Determine the (X, Y) coordinate at the center of the cell enclosing the given text.  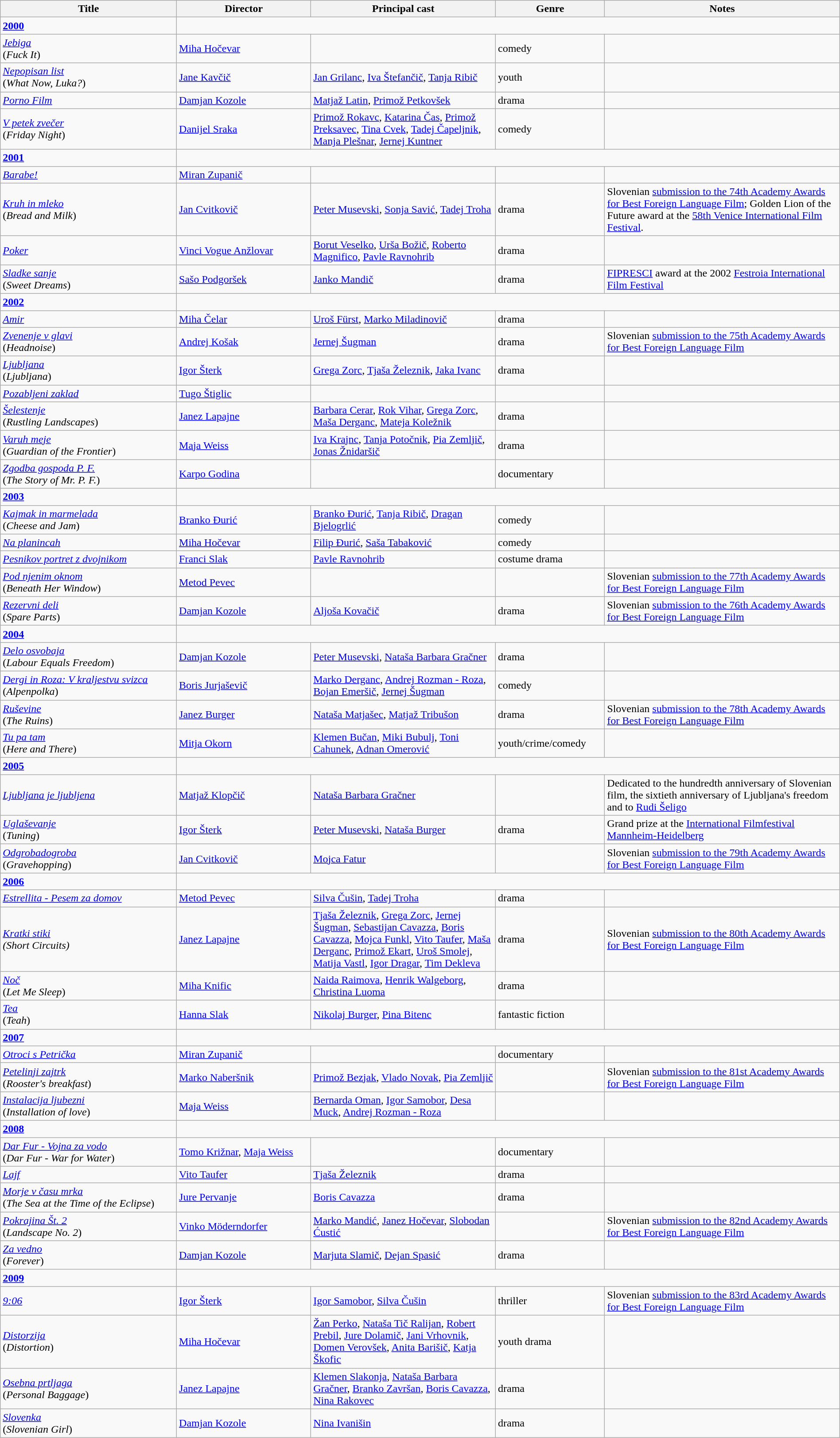
Kratki stiki(Short Circuits) (89, 939)
Noč(Let Me Sleep) (89, 986)
Pod njenim oknom(Beneath Her Window) (89, 582)
Primož Bezjak, Vlado Novak, Pia Zemljič (403, 1077)
2005 (89, 766)
Title (89, 9)
Lajf (89, 1175)
Barabe! (89, 175)
Marko Derganc, Andrej Rozman - Roza, Bojan Emeršič, Jernej Šugman (403, 685)
Jure Pervanje (244, 1197)
Jane Kavčič (244, 77)
Principal cast (403, 9)
Notes (722, 9)
Delo osvobaja(Labour Equals Freedom) (89, 657)
Boris Cavazza (403, 1197)
Grega Zorc, Tjaša Železnik, Jaka Ivanc (403, 370)
Porno Film (89, 100)
Za vedno(Forever) (89, 1255)
Sladke sanje(Sweet Dreams) (89, 279)
Borut Veselko, Urša Božič, Roberto Magnifico, Pavle Ravnohrib (403, 250)
Uglaševanje(Tuning) (89, 830)
9:06 (89, 1301)
Mojca Fatur (403, 859)
Slovenian submission to the 81st Academy Awards for Best Foreign Language Film (722, 1077)
Peter Musevski, Nataša Burger (403, 830)
Marjuta Slamič, Dejan Spasić (403, 1255)
youth/crime/comedy (550, 744)
Uroš Fürst, Marko Miladinovič (403, 319)
Petelinji zajtrk(Rooster's breakfast) (89, 1077)
Bernarda Oman, Igor Samobor, Desa Muck, Andrej Rozman - Roza (403, 1106)
Tu pa tam(Here and There) (89, 744)
Marko Naberšnik (244, 1077)
Silva Čušin, Tadej Troha (403, 898)
Žan Perko, Nataša Tič Ralijan, Robert Prebil, Jure Dolamič, Jani Vrhovnik, Domen Verovšek, Anita Barišič, Katja Škofic (403, 1342)
Iva Krajnc, Tanja Potočnik, Pia Zemljič, Jonas Žnidaršič (403, 445)
Igor Samobor, Silva Čušin (403, 1301)
Jebiga(Fuck It) (89, 49)
Nataša Matjašec, Matjaž Tribušon (403, 714)
Zgodba gospoda P. F.(The Story of Mr. P. F.) (89, 474)
costume drama (550, 559)
Ljubljana(Ljubljana) (89, 370)
Slovenian submission to the 77th Academy Awards for Best Foreign Language Film (722, 582)
Sašo Podgoršek (244, 279)
Tomo Križnar, Maja Weiss (244, 1151)
Ruševine(The Ruins) (89, 714)
Filip Đurić, Saša Tabaković (403, 542)
Klemen Slakonja, Nataša Barbara Gračner, Branko Završan, Boris Cavazza, Nina Rakovec (403, 1388)
Marko Mandić, Janez Hočevar, Slobodan Ćustić (403, 1227)
Slovenian submission to the 78th Academy Awards for Best Foreign Language Film (722, 714)
Franci Slak (244, 559)
Rezervni deli(Spare Parts) (89, 611)
Amir (89, 319)
Miha Knific (244, 986)
youth drama (550, 1342)
2006 (89, 881)
Pesnikov portret z dvojnikom (89, 559)
Branko Đurić, Tanja Ribič, Dragan Bjelogrlić (403, 519)
Slovenka(Slovenian Girl) (89, 1423)
Barbara Cerar, Rok Vihar, Grega Zorc, Maša Derganc, Mateja Koležnik (403, 417)
Aljoša Kovačič (403, 611)
Slovenian submission to the 79th Academy Awards for Best Foreign Language Film (722, 859)
2003 (89, 497)
Primož Rokavc, Katarina Čas, Primož Preksavec, Tina Cvek, Tadej Čapeljnik, Manja Plešnar, Jernej Kuntner (403, 129)
2002 (89, 302)
Tugo Štiglic (244, 394)
Hanna Slak (244, 1015)
Andrej Košak (244, 342)
Director (244, 9)
Miha Čelar (244, 319)
Varuh meje(Guardian of the Frontier) (89, 445)
Na planincah (89, 542)
youth (550, 77)
Poker (89, 250)
Osebna prtljaga(Personal Baggage) (89, 1388)
2007 (89, 1037)
Kruh in mleko(Bread and Milk) (89, 209)
FIPRESCI award at the 2002 Festroia International Film Festival (722, 279)
Grand prize at the International Filmfestival Mannheim-Heidelberg (722, 830)
Instalacija ljubezni(Installation of love) (89, 1106)
Tea(Teah) (89, 1015)
Matjaž Klopčič (244, 795)
2009 (89, 1278)
Klemen Bučan, Miki Bubulj, Toni Cahunek, Adnan Omerović (403, 744)
Vinci Vogue Anžlovar (244, 250)
Peter Musevski, Sonja Savić, Tadej Troha (403, 209)
Distorzija(Distortion) (89, 1342)
Branko Đurić (244, 519)
Matjaž Latin, Primož Petkovšek (403, 100)
Ljubljana je ljubljena (89, 795)
Slovenian submission to the 76th Academy Awards for Best Foreign Language Film (722, 611)
Slovenian submission to the 75th Academy Awards for Best Foreign Language Film (722, 342)
Kajmak in marmelada(Cheese and Jam) (89, 519)
Dar Fur - Vojna za vodo(Dar Fur - War for Water) (89, 1151)
Nataša Barbara Gračner (403, 795)
Karpo Godina (244, 474)
Janko Mandič (403, 279)
Dergi in Roza: V kraljestvu svizca(Alpenpolka) (89, 685)
thriller (550, 1301)
Naida Raimova, Henrik Walgeborg, Christina Luoma (403, 986)
Morje v času mrka(The Sea at the Time of the Eclipse) (89, 1197)
Mitja Okorn (244, 744)
Slovenian submission to the 82nd Academy Awards for Best Foreign Language Film (722, 1227)
Jan Grilanc, Iva Štefančič, Tanja Ribič (403, 77)
V petek zvečer (Friday Night) (89, 129)
Vito Taufer (244, 1175)
2008 (89, 1129)
Tjaša Železnik (403, 1175)
Janez Burger (244, 714)
2004 (89, 634)
Danijel Sraka (244, 129)
Šelestenje(Rustling Landscapes) (89, 417)
Nikolaj Burger, Pina Bitenc (403, 1015)
Slovenian submission to the 83rd Academy Awards for Best Foreign Language Film (722, 1301)
Slovenian submission to the 80th Academy Awards for Best Foreign Language Film (722, 939)
Pozabljeni zaklad (89, 394)
Pokrajina Št. 2(Landscape No. 2) (89, 1227)
Zvenenje v glavi(Headnoise) (89, 342)
Boris Jurjaševič (244, 685)
Jernej Šugman (403, 342)
Dedicated to the hundredth anniversary of Slovenian film, the sixtieth anniversary of Ljubljana's freedom and to Rudi Šeligo (722, 795)
Nina Ivanišin (403, 1423)
2000 (89, 26)
Vinko Möderndorfer (244, 1227)
Pavle Ravnohrib (403, 559)
Estrellita - Pesem za domov (89, 898)
Nepopisan list(What Now, Luka?) (89, 77)
Peter Musevski, Nataša Barbara Gračner (403, 657)
Genre (550, 9)
2001 (89, 158)
Odgrobadogroba(Gravehopping) (89, 859)
Otroci s Petrička (89, 1054)
fantastic fiction (550, 1015)
